Find where the given text appears and provide that cell's center as (X, Y) coordinate. 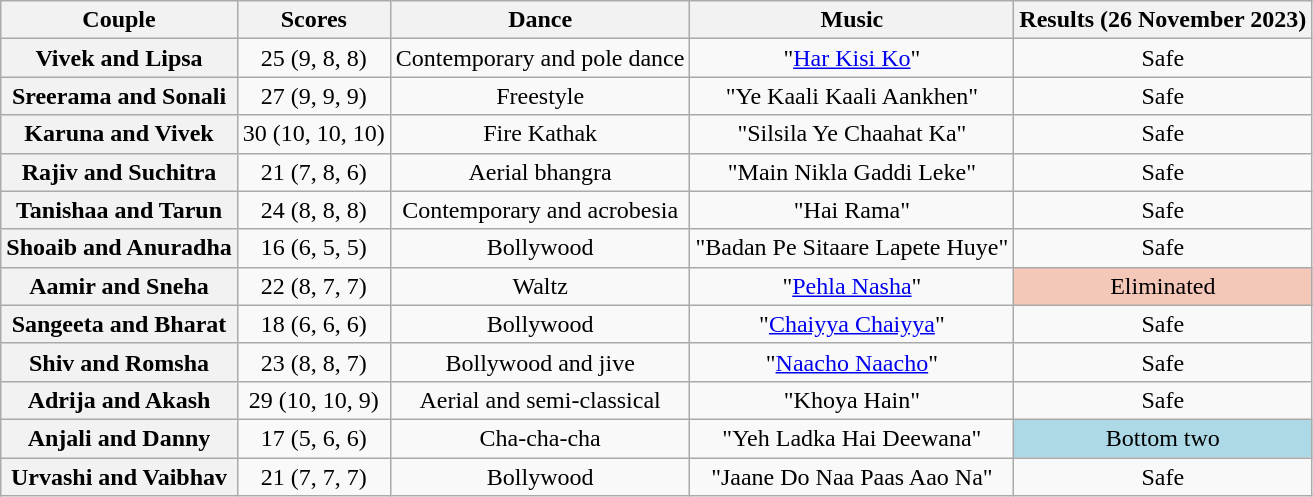
Aerial bhangra (540, 172)
"Chaiyya Chaiyya" (852, 324)
"Khoya Hain" (852, 400)
Aerial and semi-classical (540, 400)
"Hai Rama" (852, 210)
29 (10, 10, 9) (314, 400)
22 (8, 7, 7) (314, 286)
"Ye Kaali Kaali Aankhen" (852, 96)
"Har Kisi Ko" (852, 58)
Contemporary and acrobesia (540, 210)
Bottom two (1163, 438)
21 (7, 7, 7) (314, 477)
"Jaane Do Naa Paas Aao Na" (852, 477)
"Yeh Ladka Hai Deewana" (852, 438)
Aamir and Sneha (120, 286)
Fire Kathak (540, 134)
"Pehla Nasha" (852, 286)
Waltz (540, 286)
21 (7, 8, 6) (314, 172)
Bollywood and jive (540, 362)
Freestyle (540, 96)
Rajiv and Suchitra (120, 172)
"Silsila Ye Chaahat Ka" (852, 134)
Shoaib and Anuradha (120, 248)
Shiv and Romsha (120, 362)
Urvashi and Vaibhav (120, 477)
17 (5, 6, 6) (314, 438)
Contemporary and pole dance (540, 58)
Sreerama and Sonali (120, 96)
Anjali and Danny (120, 438)
25 (9, 8, 8) (314, 58)
Music (852, 20)
Karuna and Vivek (120, 134)
Eliminated (1163, 286)
Dance (540, 20)
27 (9, 9, 9) (314, 96)
18 (6, 6, 6) (314, 324)
24 (8, 8, 8) (314, 210)
Vivek and Lipsa (120, 58)
Cha-cha-cha (540, 438)
"Naacho Naacho" (852, 362)
Couple (120, 20)
23 (8, 8, 7) (314, 362)
"Main Nikla Gaddi Leke" (852, 172)
Results (26 November 2023) (1163, 20)
Adrija and Akash (120, 400)
16 (6, 5, 5) (314, 248)
Scores (314, 20)
Tanishaa and Tarun (120, 210)
Sangeeta and Bharat (120, 324)
"Badan Pe Sitaare Lapete Huye" (852, 248)
30 (10, 10, 10) (314, 134)
